Scan for the cell matching the given text and deliver its (x, y) coordinate at center. 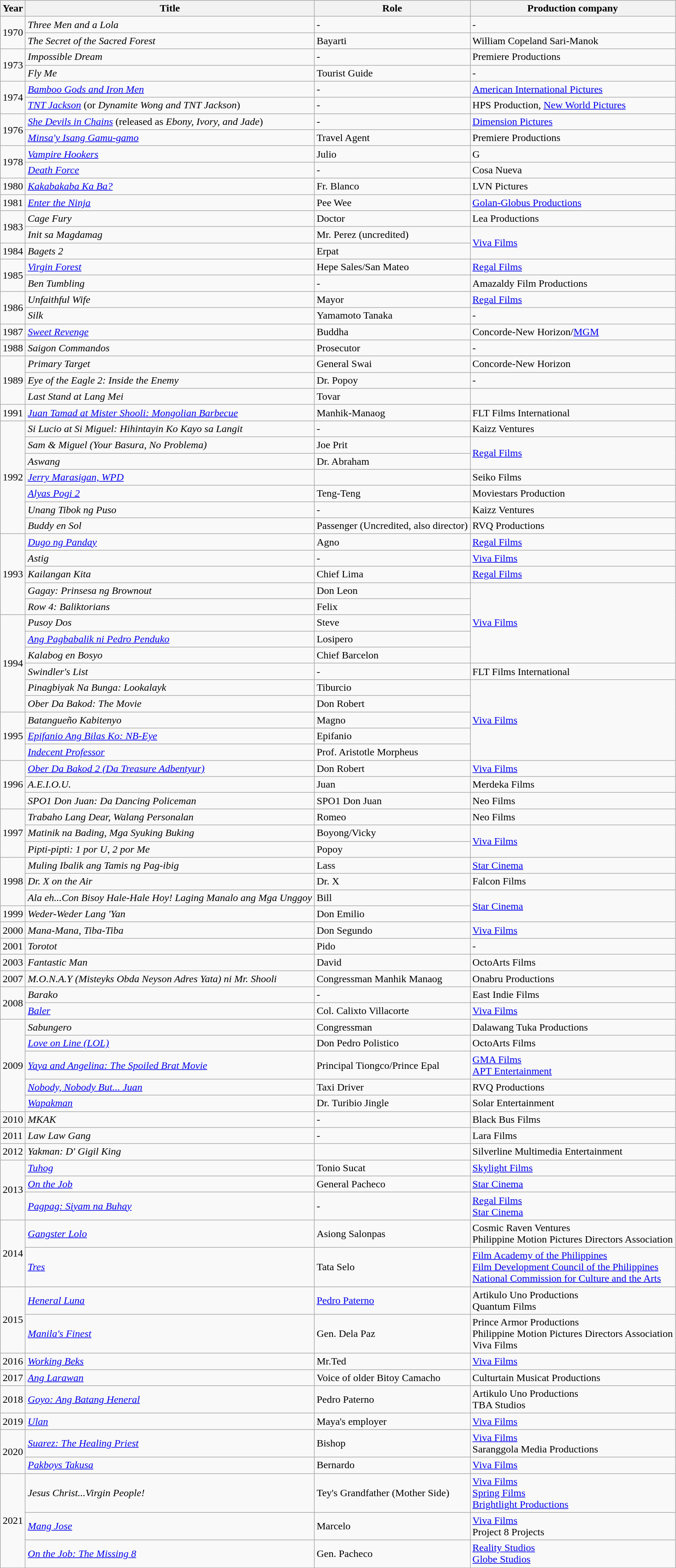
Seiko Films (572, 477)
2013 (13, 1189)
Film Academy of the PhilippinesFilm Development Council of the PhilippinesNational Commission for Culture and the Arts (572, 1267)
Silverline Multimedia Entertainment (572, 1152)
Felix (392, 607)
Gen. Pacheco (392, 1554)
Fr. Blanco (392, 186)
Sam & Miguel (Your Basura, No Problema) (170, 445)
Losipero (392, 639)
Astig (170, 558)
Heneral Luna (170, 1300)
Maya's employer (392, 1421)
Ben Tumbling (170, 283)
Dugo ng Panday (170, 542)
Unang Tibok ng Puso (170, 510)
Epifanio (392, 736)
Taxi Driver (392, 1087)
Trabaho Lang Dear, Walang Personalan (170, 817)
Onabru Productions (572, 978)
Viva FilmsProject 8 Projects (572, 1526)
Tonio Sucat (392, 1168)
Ang Larawan (170, 1378)
Bishop (392, 1444)
Lea Productions (572, 219)
2020 (13, 1451)
Buddha (392, 332)
Bayarti (392, 41)
1973 (13, 65)
General Pacheco (392, 1184)
Role (392, 8)
Skylight Films (572, 1168)
Artikulo Uno ProductionsTBA Studios (572, 1399)
Alyas Pogi 2 (170, 494)
G (572, 154)
Ang Pagbabalik ni Pedro Penduko (170, 639)
2015 (13, 1319)
Solar Entertainment (572, 1103)
Teng-Teng (392, 494)
1992 (13, 477)
M.O.N.A.Y (Misteyks Obda Neyson Adres Yata) ni Mr. Shooli (170, 978)
2010 (13, 1119)
1974 (13, 97)
2008 (13, 1003)
1996 (13, 785)
Muling Ibalik ang Tamis ng Pag-ibig (170, 865)
Torotot (170, 946)
Tres (170, 1267)
Manhik-Manaog (392, 412)
Pinagbiyak Na Bunga: Lookalayk (170, 687)
1995 (13, 736)
Juan Tamad at Mister Shooli: Mongolian Barbecue (170, 412)
Sabungero (170, 1027)
Title (170, 8)
The Secret of the Sacred Forest (170, 41)
Regal FilmsStar Cinema (572, 1206)
Mayor (392, 299)
Epifanio Ang Bilas Ko: NB-Eye (170, 736)
Bamboo Gods and Iron Men (170, 89)
1997 (13, 833)
Jerry Marasigan, WPD (170, 477)
Init sa Magdamag (170, 235)
HPS Production, New World Pictures (572, 105)
Si Lucio at Si Miguel: Hihintayin Ko Kayo sa Langit (170, 429)
Culturtain Musicat Productions (572, 1378)
Juan (392, 785)
Hepe Sales/San Mateo (392, 267)
Tey's Grandfather (Mother Side) (392, 1493)
Erpat (392, 251)
Last Stand at Lang Mei (170, 396)
Nobody, Nobody But... Juan (170, 1087)
Dr. X on the Air (170, 881)
1980 (13, 186)
SPO1 Don Juan: Da Dancing Policeman (170, 801)
1978 (13, 162)
Merdeka Films (572, 785)
Reality StudiosGlobe Studios (572, 1554)
Chief Lima (392, 574)
Asiong Salonpas (392, 1234)
2018 (13, 1399)
Kailangan Kita (170, 574)
2019 (13, 1421)
Manila's Finest (170, 1334)
Mang Jose (170, 1526)
Steve (392, 623)
Suarez: The Healing Priest (170, 1444)
William Copeland Sari-Manok (572, 41)
On the Job (170, 1184)
Prosecutor (392, 348)
Don Emilio (392, 914)
Kalabog en Bosyo (170, 655)
LVN Pictures (572, 186)
Marcelo (392, 1526)
Falcon Films (572, 881)
Bill (392, 898)
1989 (13, 380)
Yakman: D' Gigil King (170, 1152)
Pakboys Takusa (170, 1465)
Gagay: Prinsesa ng Brownout (170, 590)
Col. Calixto Villacorte (392, 1011)
Yamamoto Tanaka (392, 316)
1970 (13, 33)
Aswang (170, 461)
Black Bus Films (572, 1119)
Dalawang Tuka Productions (572, 1027)
Weder-Weder Lang 'Yan (170, 914)
Cage Fury (170, 219)
MKAK (170, 1119)
Congressman (392, 1027)
Three Men and a Lola (170, 25)
Baler (170, 1011)
Row 4: Baliktorians (170, 607)
Travel Agent (392, 138)
Fantastic Man (170, 962)
Artikulo Uno ProductionsQuantum Films (572, 1300)
Wapakman (170, 1103)
Popoy (392, 849)
2021 (13, 1520)
2000 (13, 930)
Julio (392, 154)
Pagpag: Siyam na Buhay (170, 1206)
Viva FilmsSpring FilmsBrightlight Productions (572, 1493)
Saigon Commandos (170, 348)
Tuhog (170, 1168)
Agno (392, 542)
Dr. Turibio Jingle (392, 1103)
1986 (13, 308)
Pee Wee (392, 203)
Virgin Forest (170, 267)
Prince Armor ProductionsPhilippine Motion Pictures Directors AssociationViva Films (572, 1334)
American International Pictures (572, 89)
Impossible Dream (170, 57)
Year (13, 8)
2012 (13, 1152)
Joe Prit (392, 445)
General Swai (392, 364)
1976 (13, 130)
On the Job: The Missing 8 (170, 1554)
Matinik na Bading, Mga Syuking Buking (170, 833)
1985 (13, 275)
Barako (170, 995)
Ober Da Bakod: The Movie (170, 703)
2016 (13, 1362)
Lass (392, 865)
Romeo (392, 817)
Tovar (392, 396)
David (392, 962)
Ober Da Bakod 2 (Da Treasure Adbentyur) (170, 768)
Swindler's List (170, 671)
Boyong/Vicky (392, 833)
Mr.Ted (392, 1362)
Don Pedro Polistico (392, 1043)
1991 (13, 412)
Gen. Dela Paz (392, 1334)
Jesus Christ...Virgin People! (170, 1493)
Kakabakaba Ka Ba? (170, 186)
1994 (13, 663)
SPO1 Don Juan (392, 801)
1984 (13, 251)
Sweet Revenge (170, 332)
Ulan (170, 1421)
She Devils in Chains (released as Ebony, Ivory, and Jade) (170, 121)
Pido (392, 946)
2014 (13, 1253)
Batangueño Kabitenyo (170, 720)
TNT Jackson (or Dynamite Wong and TNT Jackson) (170, 105)
Lara Films (572, 1136)
Dimension Pictures (572, 121)
Tiburcio (392, 687)
Prof. Aristotle Morpheus (392, 752)
1999 (13, 914)
2017 (13, 1378)
Silk (170, 316)
Amazaldy Film Productions (572, 283)
Cosa Nueva (572, 170)
GMA FilmsAPT Entertainment (572, 1065)
Ala eh...Con Bisoy Hale-Hale Hoy! Laging Manalo ang Mga Unggoy (170, 898)
Don Leon (392, 590)
Mr. Perez (uncredited) (392, 235)
2011 (13, 1136)
Congressman Manhik Manaog (392, 978)
Cosmic Raven VenturesPhilippine Motion Pictures Directors Association (572, 1234)
1981 (13, 203)
Principal Tiongco/Prince Epal (392, 1065)
Tata Selo (392, 1267)
1988 (13, 348)
2003 (13, 962)
2001 (13, 946)
Working Beks (170, 1362)
Dr. Popoy (392, 380)
Passenger (Uncredited, also director) (392, 526)
Buddy en Sol (170, 526)
Mana-Mana, Tiba-Tiba (170, 930)
Moviestars Production (572, 494)
Pusoy Dos (170, 623)
1983 (13, 227)
Death Force (170, 170)
Yaya and Angelina: The Spoiled Brat Movie (170, 1065)
Vampire Hookers (170, 154)
Bernardo (392, 1465)
Production company (572, 8)
Golan-Globus Productions (572, 203)
Primary Target (170, 364)
Minsa'y Isang Gamu-gamo (170, 138)
2009 (13, 1065)
1987 (13, 332)
Enter the Ninja (170, 203)
Gangster Lolo (170, 1234)
Indecent Professor (170, 752)
2007 (13, 978)
Fly Me (170, 73)
Concorde-New Horizon (572, 364)
Law Law Gang (170, 1136)
Dr. Abraham (392, 461)
A.E.I.O.U. (170, 785)
Pipti-pipti: 1 por U, 2 por Me (170, 849)
Goyo: Ang Batang Heneral (170, 1399)
Concorde-New Horizon/MGM (572, 332)
1993 (13, 574)
Don Segundo (392, 930)
East Indie Films (572, 995)
Unfaithful Wife (170, 299)
Tourist Guide (392, 73)
Bagets 2 (170, 251)
Viva FilmsSaranggola Media Productions (572, 1444)
Dr. X (392, 881)
Love on Line (LOL) (170, 1043)
Eye of the Eagle 2: Inside the Enemy (170, 380)
Magno (392, 720)
Doctor (392, 219)
Voice of older Bitoy Camacho (392, 1378)
Chief Barcelon (392, 655)
1998 (13, 881)
